For the text-containing cell, return its midpoint in [X, Y] coordinate format. 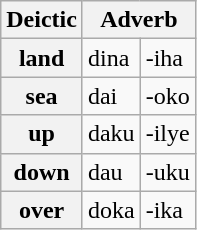
sea [42, 96]
dai [111, 96]
Deictic [42, 20]
-uku [168, 172]
down [42, 172]
doka [111, 210]
land [42, 58]
-oko [168, 96]
daku [111, 134]
-ilye [168, 134]
dau [111, 172]
Adverb [138, 20]
dina [111, 58]
up [42, 134]
-iha [168, 58]
over [42, 210]
-ika [168, 210]
